Output the [x, y] coordinate of the center of the cell containing the given text.  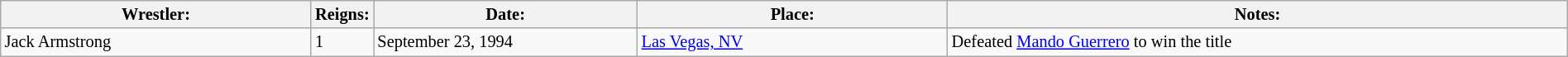
Notes: [1257, 14]
Wrestler: [155, 14]
Reigns: [342, 14]
September 23, 1994 [506, 42]
Place: [792, 14]
Jack Armstrong [155, 42]
1 [342, 42]
Date: [506, 14]
Las Vegas, NV [792, 42]
Defeated Mando Guerrero to win the title [1257, 42]
